Find where the given text appears and provide that cell's center as [x, y] coordinate. 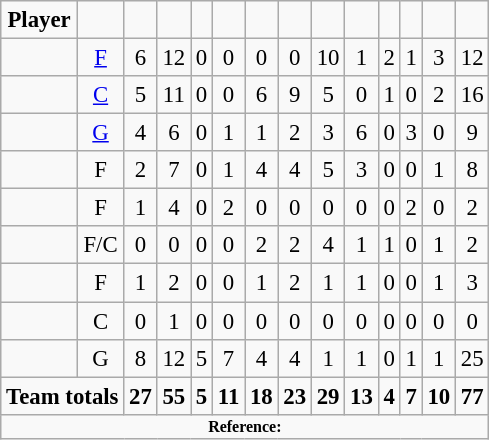
18 [262, 396]
Reference: [245, 426]
16 [472, 95]
13 [362, 396]
77 [472, 396]
23 [294, 396]
F/C [100, 245]
27 [140, 396]
55 [174, 396]
29 [328, 396]
25 [472, 358]
Player [40, 20]
Team totals [62, 396]
